Extract the (x, y) coordinate from the center of the cell holding the provided text.  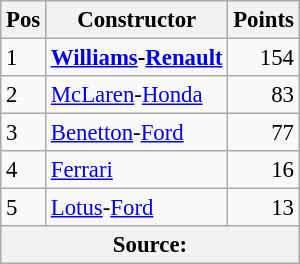
Ferrari (137, 170)
83 (264, 95)
2 (24, 95)
Lotus-Ford (137, 208)
77 (264, 133)
Source: (150, 245)
Points (264, 20)
13 (264, 208)
Williams-Renault (137, 58)
16 (264, 170)
Constructor (137, 20)
5 (24, 208)
3 (24, 133)
4 (24, 170)
Benetton-Ford (137, 133)
McLaren-Honda (137, 95)
1 (24, 58)
Pos (24, 20)
154 (264, 58)
